Capture the cell that displays the provided text and extract its [x, y] central coordinate. 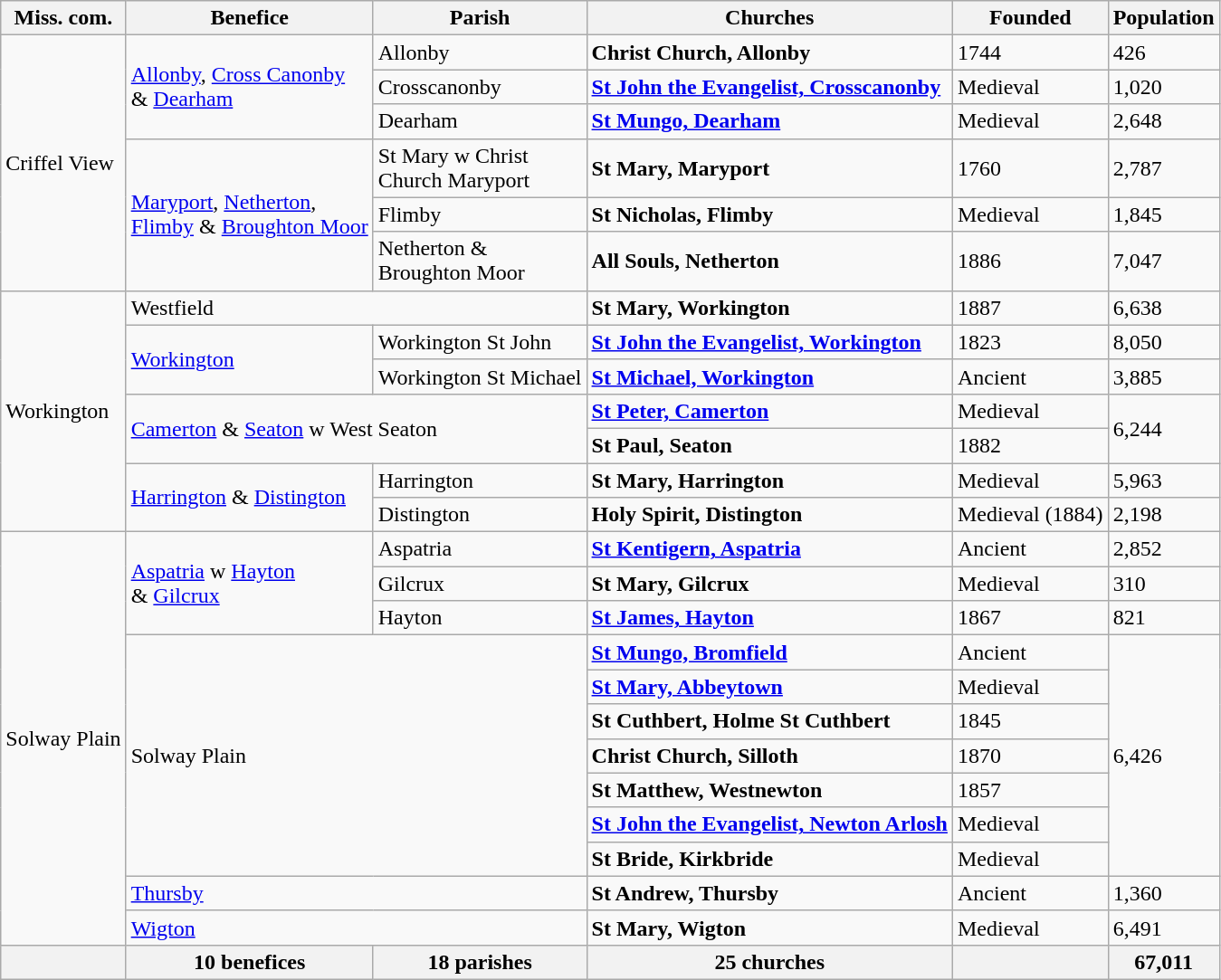
5,963 [1164, 480]
Christ Church, Allonby [769, 52]
Churches [769, 18]
1760 [1030, 168]
Netherton &Broughton Moor [480, 261]
Medieval (1884) [1030, 515]
Crosscanonby [480, 87]
St Mungo, Dearham [769, 121]
10 benefices [250, 962]
1823 [1030, 342]
Aspatria w Hayton & Gilcrux [250, 584]
1,845 [1164, 214]
Aspatria [480, 549]
Christ Church, Silloth [769, 756]
Camerton & Seaton w West Seaton [357, 428]
Criffel View [63, 163]
Flimby [480, 214]
1882 [1030, 445]
6,244 [1164, 428]
Holy Spirit, Distington [769, 515]
St Michael, Workington [769, 376]
Thursby [357, 893]
426 [1164, 52]
2,648 [1164, 121]
7,047 [1164, 261]
St Mary, Harrington [769, 480]
1870 [1030, 756]
St Mary, Maryport [769, 168]
310 [1164, 584]
25 churches [769, 962]
Allonby, Cross Canonby& Dearham [250, 87]
Parish [480, 18]
St Matthew, Westnewton [769, 790]
St Peter, Camerton [769, 411]
St Mungo, Bromfield [769, 652]
Distington [480, 515]
1,020 [1164, 87]
2,787 [1164, 168]
1887 [1030, 308]
St James, Hayton [769, 618]
St John the Evangelist, Workington [769, 342]
Harrington & Distington [250, 498]
St Mary w Christ Church Maryport [480, 168]
Miss. com. [63, 18]
St John the Evangelist, Newton Arlosh [769, 824]
St Bride, Kirkbride [769, 859]
Maryport, Netherton, Flimby & Broughton Moor [250, 214]
Workington St Michael [480, 376]
1857 [1030, 790]
St Mary, Workington [769, 308]
St John the Evangelist, Crosscanonby [769, 87]
1886 [1030, 261]
1867 [1030, 618]
Allonby [480, 52]
St Kentigern, Aspatria [769, 549]
Founded [1030, 18]
St Cuthbert, Holme St Cuthbert [769, 721]
St Andrew, Thursby [769, 893]
Gilcrux [480, 584]
6,426 [1164, 756]
Population [1164, 18]
St Mary, Wigton [769, 928]
St Paul, Seaton [769, 445]
2,852 [1164, 549]
821 [1164, 618]
67,011 [1164, 962]
Harrington [480, 480]
St Nicholas, Flimby [769, 214]
Benefice [250, 18]
St Mary, Abbeytown [769, 687]
All Souls, Netherton [769, 261]
Westfield [357, 308]
Workington St John [480, 342]
8,050 [1164, 342]
Hayton [480, 618]
1744 [1030, 52]
1,360 [1164, 893]
1845 [1030, 721]
18 parishes [480, 962]
Wigton [357, 928]
2,198 [1164, 515]
6,638 [1164, 308]
St Mary, Gilcrux [769, 584]
Dearham [480, 121]
6,491 [1164, 928]
3,885 [1164, 376]
